Extract the (x, y) coordinate from the center of the cell holding the provided text.  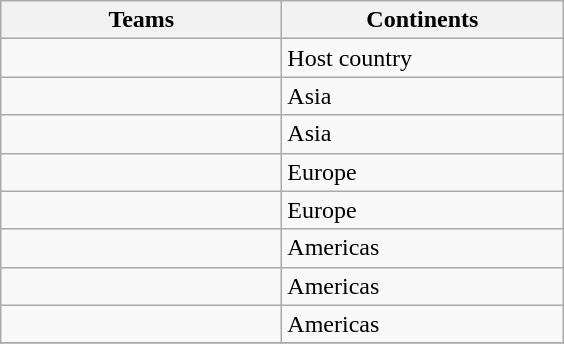
Continents (422, 20)
Host country (422, 58)
Teams (142, 20)
